Extract the [X, Y] coordinate from the center of the cell holding the provided text.  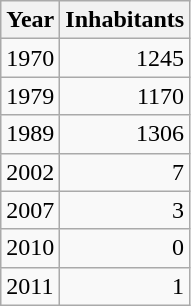
3 [125, 210]
1306 [125, 134]
1970 [30, 58]
1979 [30, 96]
2010 [30, 248]
2007 [30, 210]
7 [125, 172]
1989 [30, 134]
Inhabitants [125, 20]
2002 [30, 172]
0 [125, 248]
Year [30, 20]
1 [125, 286]
2011 [30, 286]
1170 [125, 96]
1245 [125, 58]
